Capture the cell that displays the provided text and extract its (X, Y) central coordinate. 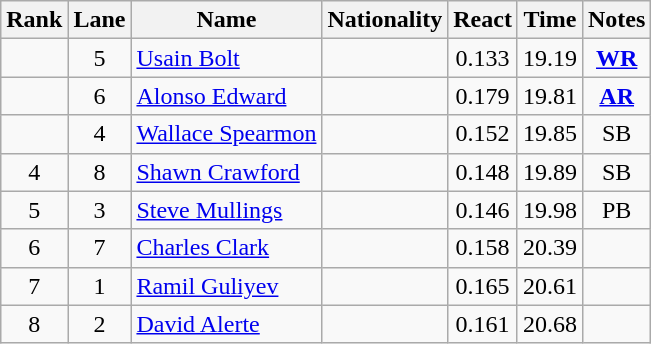
0.158 (483, 248)
Lane (100, 20)
0.152 (483, 134)
Wallace Spearmon (226, 134)
0.133 (483, 58)
Shawn Crawford (226, 172)
React (483, 20)
19.89 (550, 172)
Name (226, 20)
Rank (34, 20)
Notes (616, 20)
0.165 (483, 286)
0.161 (483, 324)
WR (616, 58)
Nationality (385, 20)
20.39 (550, 248)
19.81 (550, 96)
1 (100, 286)
David Alerte (226, 324)
0.179 (483, 96)
AR (616, 96)
Ramil Guliyev (226, 286)
Steve Mullings (226, 210)
19.19 (550, 58)
3 (100, 210)
Alonso Edward (226, 96)
Time (550, 20)
Usain Bolt (226, 58)
0.148 (483, 172)
PB (616, 210)
19.98 (550, 210)
Charles Clark (226, 248)
19.85 (550, 134)
0.146 (483, 210)
20.68 (550, 324)
20.61 (550, 286)
2 (100, 324)
